Scan for the cell matching the given text and deliver its (x, y) coordinate at center. 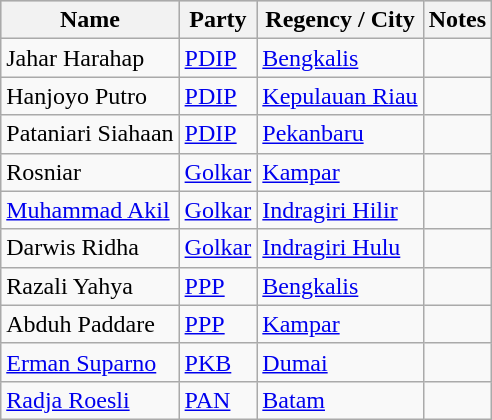
Erman Suparno (90, 362)
Radja Roesli (90, 400)
Indragiri Hulu (340, 248)
Regency / City (340, 20)
Kepulauan Riau (340, 96)
Darwis Ridha (90, 248)
Hanjoyo Putro (90, 96)
Pataniari Siahaan (90, 134)
Name (90, 20)
PAN (218, 400)
Jahar Harahap (90, 58)
Notes (457, 20)
Rosniar (90, 172)
Indragiri Hilir (340, 210)
Razali Yahya (90, 286)
Pekanbaru (340, 134)
Batam (340, 400)
PKB (218, 362)
Dumai (340, 362)
Muhammad Akil (90, 210)
Abduh Paddare (90, 324)
Party (218, 20)
